For the text-containing cell, return its midpoint in [x, y] coordinate format. 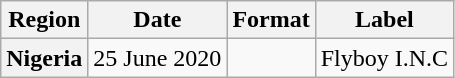
Nigeria [44, 58]
Region [44, 20]
25 June 2020 [158, 58]
Format [271, 20]
Date [158, 20]
Label [384, 20]
Flyboy I.N.C [384, 58]
